Capture the cell that displays the provided text and extract its (X, Y) central coordinate. 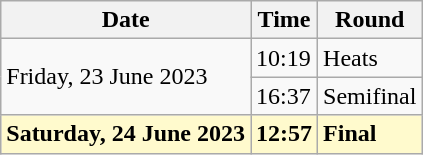
Final (370, 134)
Time (284, 20)
Round (370, 20)
10:19 (284, 58)
16:37 (284, 96)
12:57 (284, 134)
Friday, 23 June 2023 (126, 77)
Semifinal (370, 96)
Saturday, 24 June 2023 (126, 134)
Date (126, 20)
Heats (370, 58)
